Capture the cell that displays the provided text and extract its [x, y] central coordinate. 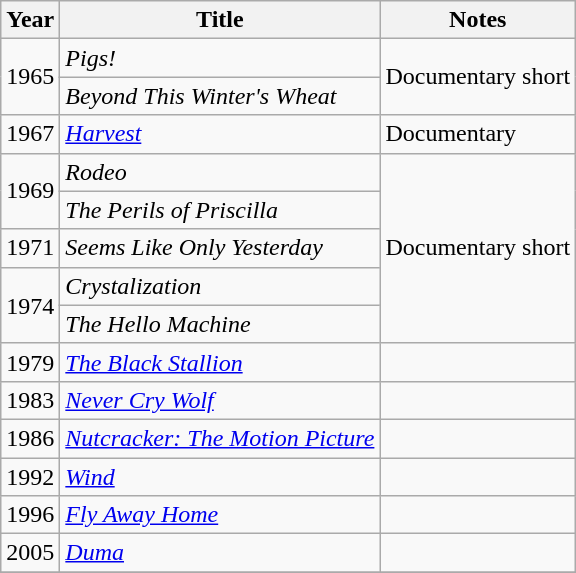
1969 [30, 191]
Rodeo [220, 172]
1967 [30, 134]
1971 [30, 248]
Seems Like Only Yesterday [220, 248]
The Perils of Priscilla [220, 210]
1983 [30, 400]
Never Cry Wolf [220, 400]
1965 [30, 77]
Beyond This Winter's Wheat [220, 96]
Year [30, 20]
1974 [30, 305]
The Hello Machine [220, 324]
The Black Stallion [220, 362]
Fly Away Home [220, 515]
1986 [30, 438]
Pigs! [220, 58]
Documentary [478, 134]
Wind [220, 477]
Title [220, 20]
1992 [30, 477]
Harvest [220, 134]
Duma [220, 553]
1996 [30, 515]
Notes [478, 20]
Nutcracker: The Motion Picture [220, 438]
2005 [30, 553]
1979 [30, 362]
Crystalization [220, 286]
